Return the [x, y] coordinate for the center point of the cell that contains the specified text.  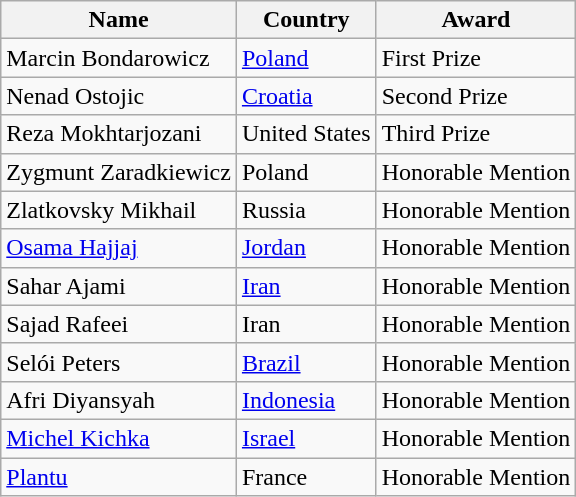
Marcin Bondarowicz [119, 58]
Indonesia [306, 400]
Selói Peters [119, 362]
Afri Diyansyah [119, 400]
Nenad Ostojic [119, 96]
Reza Mokhtarjozani [119, 134]
Brazil [306, 362]
United States [306, 134]
Zygmunt Zaradkiewicz [119, 172]
Third Prize [476, 134]
Croatia [306, 96]
Zlatkovsky Mikhail [119, 210]
Name [119, 20]
Osama Hajjaj [119, 248]
Michel Kichka [119, 438]
Jordan [306, 248]
Sahar Ajami [119, 286]
First Prize [476, 58]
Russia [306, 210]
France [306, 477]
Award [476, 20]
Israel [306, 438]
Sajad Rafeei [119, 324]
Country [306, 20]
Plantu [119, 477]
Second Prize [476, 96]
